Find where the given text appears and provide that cell's center as [X, Y] coordinate. 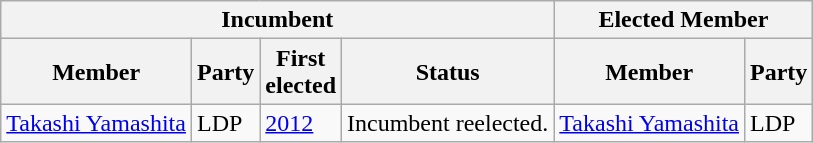
Firstelected [301, 72]
Elected Member [684, 20]
2012 [301, 123]
Incumbent [278, 20]
Incumbent reelected. [448, 123]
Status [448, 72]
